Provide the (X, Y) coordinate of the cell's center where the given text is located.  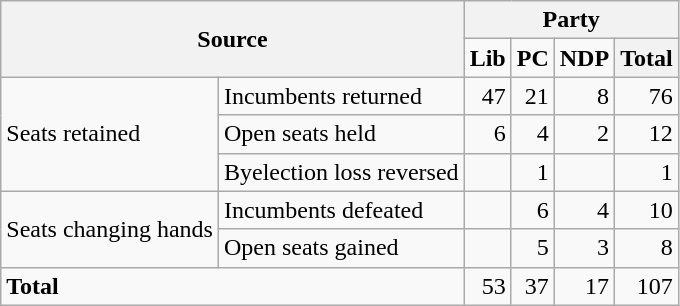
37 (532, 286)
12 (647, 134)
Seats changing hands (110, 229)
47 (488, 96)
2 (584, 134)
5 (532, 248)
10 (647, 210)
3 (584, 248)
21 (532, 96)
Source (232, 39)
Open seats held (341, 134)
17 (584, 286)
Incumbents returned (341, 96)
76 (647, 96)
NDP (584, 58)
Open seats gained (341, 248)
53 (488, 286)
Lib (488, 58)
Party (571, 20)
Seats retained (110, 134)
PC (532, 58)
Incumbents defeated (341, 210)
Byelection loss reversed (341, 172)
107 (647, 286)
